Capture the cell that displays the provided text and extract its (X, Y) central coordinate. 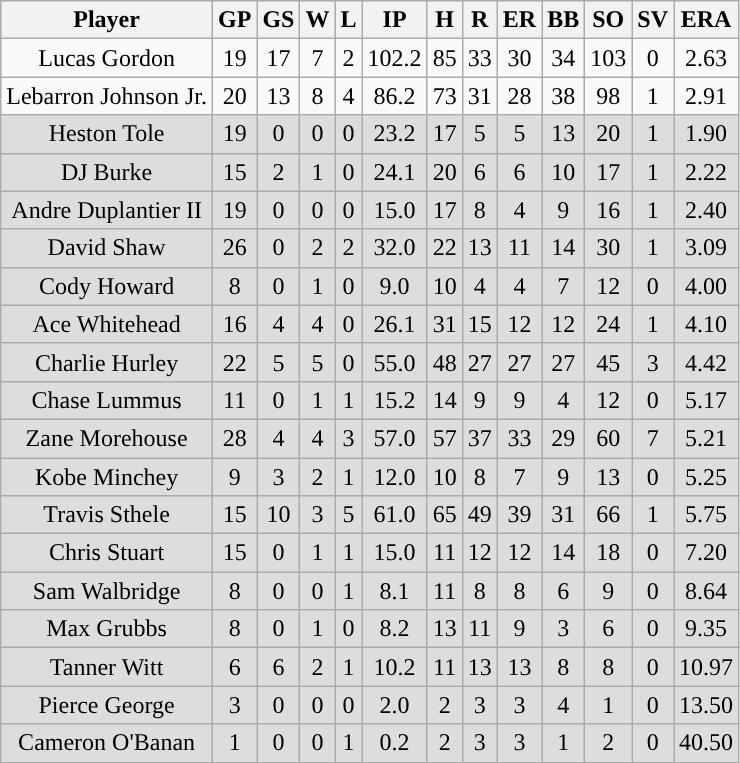
R (480, 20)
9.0 (394, 286)
Cameron O'Banan (107, 743)
57.0 (394, 438)
Zane Morehouse (107, 438)
Cody Howard (107, 286)
29 (564, 438)
5.25 (706, 477)
60 (608, 438)
37 (480, 438)
102.2 (394, 58)
1.90 (706, 134)
GS (278, 20)
5.21 (706, 438)
Heston Tole (107, 134)
85 (444, 58)
Pierce George (107, 705)
8.2 (394, 629)
5.17 (706, 400)
13.50 (706, 705)
61.0 (394, 515)
55.0 (394, 362)
Chris Stuart (107, 553)
Ace Whitehead (107, 324)
SO (608, 20)
W (318, 20)
L (348, 20)
Chase Lummus (107, 400)
Player (107, 20)
8.1 (394, 591)
10.97 (706, 667)
26.1 (394, 324)
48 (444, 362)
5.75 (706, 515)
8.64 (706, 591)
GP (234, 20)
73 (444, 96)
DJ Burke (107, 172)
40.50 (706, 743)
24 (608, 324)
38 (564, 96)
Max Grubbs (107, 629)
3.09 (706, 248)
2.91 (706, 96)
4.42 (706, 362)
2.0 (394, 705)
65 (444, 515)
BB (564, 20)
18 (608, 553)
49 (480, 515)
IP (394, 20)
66 (608, 515)
Lebarron Johnson Jr. (107, 96)
26 (234, 248)
4.10 (706, 324)
H (444, 20)
ERA (706, 20)
98 (608, 96)
15.2 (394, 400)
Sam Walbridge (107, 591)
57 (444, 438)
Charlie Hurley (107, 362)
34 (564, 58)
David Shaw (107, 248)
24.1 (394, 172)
2.22 (706, 172)
45 (608, 362)
12.0 (394, 477)
39 (519, 515)
Lucas Gordon (107, 58)
Tanner Witt (107, 667)
Kobe Minchey (107, 477)
SV (653, 20)
4.00 (706, 286)
Andre Duplantier II (107, 210)
86.2 (394, 96)
0.2 (394, 743)
103 (608, 58)
32.0 (394, 248)
2.40 (706, 210)
Travis Sthele (107, 515)
2.63 (706, 58)
ER (519, 20)
10.2 (394, 667)
23.2 (394, 134)
9.35 (706, 629)
7.20 (706, 553)
